Scan for the cell matching the given text and deliver its [x, y] coordinate at center. 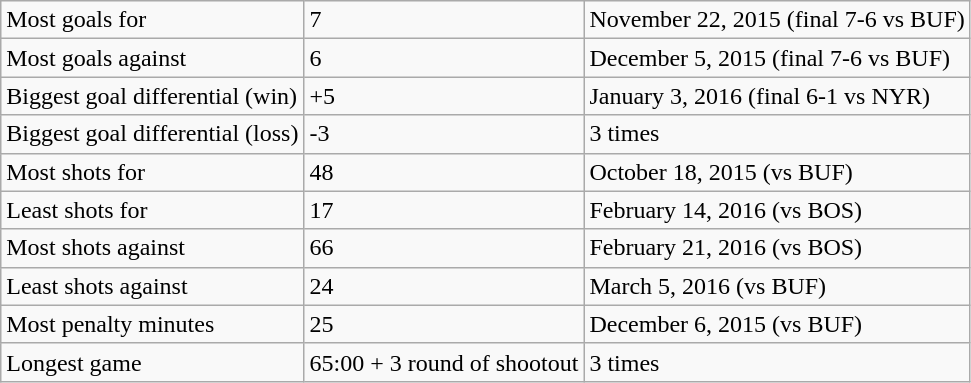
Most shots against [152, 248]
December 6, 2015 (vs BUF) [777, 324]
6 [444, 58]
Longest game [152, 362]
+5 [444, 96]
Most goals for [152, 20]
-3 [444, 134]
November 22, 2015 (final 7-6 vs BUF) [777, 20]
25 [444, 324]
48 [444, 172]
Biggest goal differential (loss) [152, 134]
Most shots for [152, 172]
24 [444, 286]
Least shots against [152, 286]
7 [444, 20]
65:00 + 3 round of shootout [444, 362]
February 14, 2016 (vs BOS) [777, 210]
January 3, 2016 (final 6-1 vs NYR) [777, 96]
December 5, 2015 (final 7-6 vs BUF) [777, 58]
Least shots for [152, 210]
October 18, 2015 (vs BUF) [777, 172]
66 [444, 248]
Biggest goal differential (win) [152, 96]
Most penalty minutes [152, 324]
February 21, 2016 (vs BOS) [777, 248]
17 [444, 210]
March 5, 2016 (vs BUF) [777, 286]
Most goals against [152, 58]
